Detect which cell encompasses the target text, then output its (x, y) center coordinate. 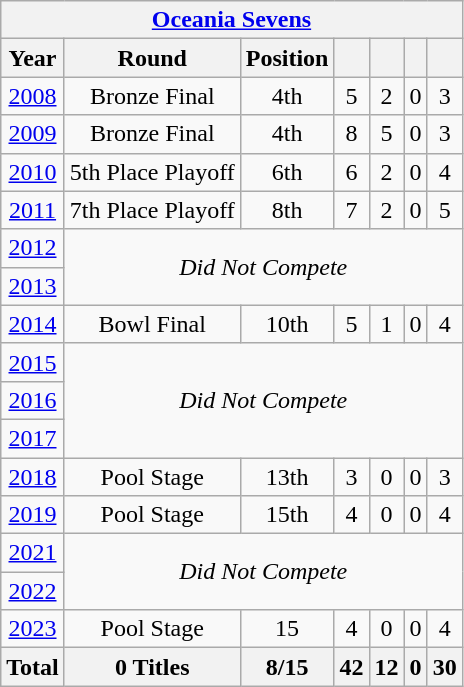
15 (287, 629)
Position (287, 58)
8 (352, 134)
2008 (33, 96)
2013 (33, 286)
Round (152, 58)
2014 (33, 324)
2015 (33, 362)
10th (287, 324)
Year (33, 58)
2012 (33, 248)
Oceania Sevens (232, 20)
2021 (33, 553)
2022 (33, 591)
2009 (33, 134)
2011 (33, 210)
12 (386, 667)
8th (287, 210)
5th Place Playoff (152, 172)
8/15 (287, 667)
2023 (33, 629)
Total (33, 667)
1 (386, 324)
2017 (33, 438)
7th Place Playoff (152, 210)
Bowl Final (152, 324)
42 (352, 667)
30 (444, 667)
15th (287, 515)
6 (352, 172)
2019 (33, 515)
6th (287, 172)
2018 (33, 477)
2010 (33, 172)
2016 (33, 400)
13th (287, 477)
7 (352, 210)
0 Titles (152, 667)
